Find where the given text appears and provide that cell's center as [X, Y] coordinate. 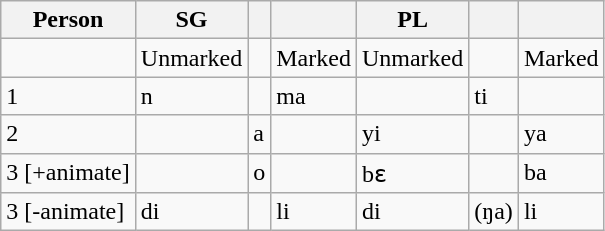
ti [494, 96]
PL [412, 20]
yi [412, 134]
n [191, 96]
1 [68, 96]
bɛ [412, 173]
3 [-animate] [68, 212]
SG [191, 20]
ma [314, 96]
ba [561, 173]
3 [+animate] [68, 173]
Person [68, 20]
2 [68, 134]
ya [561, 134]
o [260, 173]
a [260, 134]
(ŋa) [494, 212]
